Provide the [x, y] coordinate of the cell's center where the given text is located.  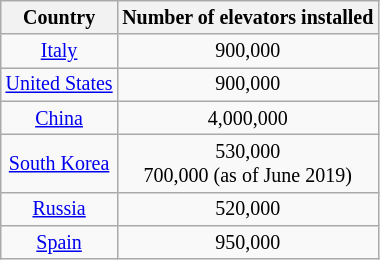
South Korea [60, 164]
520,000 [248, 208]
4,000,000 [248, 118]
950,000 [248, 242]
Number of elevators installed [248, 18]
Country [60, 18]
Spain [60, 242]
China [60, 118]
Italy [60, 52]
Russia [60, 208]
United States [60, 84]
530,000700,000 (as of June 2019) [248, 164]
